Extract the (x, y) coordinate from the center of the cell holding the provided text.  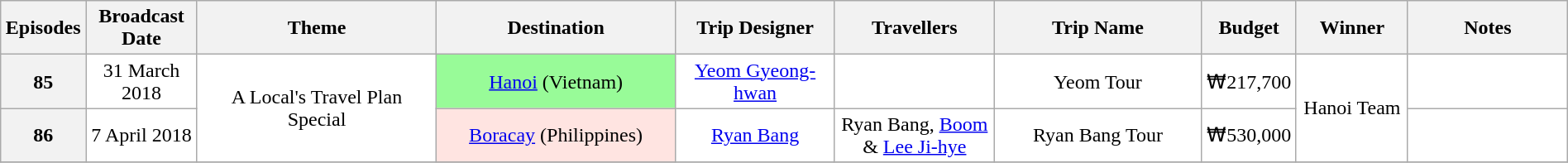
31 March 2018 (142, 81)
86 (43, 136)
Hanoi (Vietnam) (556, 81)
85 (43, 81)
Hanoi Team (1351, 108)
Ryan Bang, Boom & Lee Ji-hye (915, 136)
Trip Designer (756, 28)
Episodes (43, 28)
Boracay (Philippines) (556, 136)
Budget (1249, 28)
A Local's Travel Plan Special (316, 108)
Trip Name (1098, 28)
Destination (556, 28)
Travellers (915, 28)
Theme (316, 28)
₩217,700 (1249, 81)
₩530,000 (1249, 136)
Winner (1351, 28)
Broadcast Date (142, 28)
Ryan Bang (756, 136)
Yeom Gyeong-hwan (756, 81)
Ryan Bang Tour (1098, 136)
7 April 2018 (142, 136)
Notes (1487, 28)
Yeom Tour (1098, 81)
